From the cell containing the given text, extract its center point as (X, Y) coordinate. 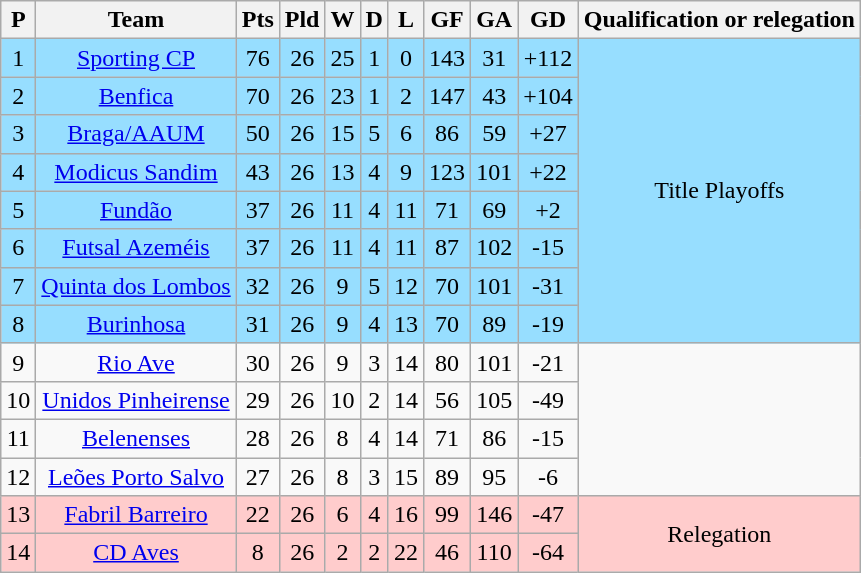
99 (448, 515)
87 (448, 248)
147 (448, 96)
Quinta dos Lombos (136, 286)
146 (494, 515)
+2 (548, 210)
-21 (548, 362)
Rio Ave (136, 362)
-19 (548, 324)
Belenenses (136, 438)
-31 (548, 286)
56 (448, 400)
Pld (302, 20)
Team (136, 20)
Leões Porto Salvo (136, 477)
+22 (548, 172)
32 (258, 286)
CD Aves (136, 553)
143 (448, 58)
D (374, 20)
69 (494, 210)
Fundão (136, 210)
7 (18, 286)
-47 (548, 515)
0 (406, 58)
-6 (548, 477)
105 (494, 400)
W (342, 20)
+27 (548, 134)
+112 (548, 58)
P (18, 20)
Unidos Pinheirense (136, 400)
Modicus Sandim (136, 172)
Relegation (719, 534)
Sporting CP (136, 58)
30 (258, 362)
GA (494, 20)
29 (258, 400)
25 (342, 58)
16 (406, 515)
59 (494, 134)
102 (494, 248)
110 (494, 553)
28 (258, 438)
-49 (548, 400)
Title Playoffs (719, 191)
Pts (258, 20)
Braga/AAUM (136, 134)
GD (548, 20)
L (406, 20)
-64 (548, 553)
+104 (548, 96)
Qualification or relegation (719, 20)
76 (258, 58)
23 (342, 96)
80 (448, 362)
Fabril Barreiro (136, 515)
27 (258, 477)
95 (494, 477)
GF (448, 20)
Benfica (136, 96)
123 (448, 172)
Futsal Azeméis (136, 248)
46 (448, 553)
50 (258, 134)
Burinhosa (136, 324)
